Determine the [x, y] coordinate at the center of the cell enclosing the given text.  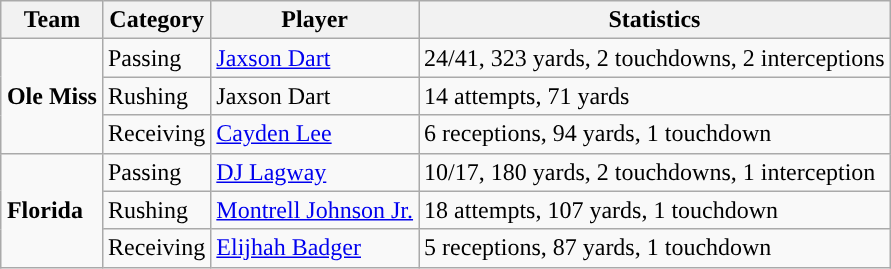
24/41, 323 yards, 2 touchdowns, 2 interceptions [655, 58]
Player [315, 20]
Cayden Lee [315, 134]
DJ Lagway [315, 172]
6 receptions, 94 yards, 1 touchdown [655, 134]
Category [156, 20]
Montrell Johnson Jr. [315, 210]
10/17, 180 yards, 2 touchdowns, 1 interception [655, 172]
Statistics [655, 20]
5 receptions, 87 yards, 1 touchdown [655, 248]
Elijhah Badger [315, 248]
14 attempts, 71 yards [655, 96]
Florida [52, 210]
Team [52, 20]
18 attempts, 107 yards, 1 touchdown [655, 210]
Ole Miss [52, 96]
